Determine the (x, y) coordinate at the center of the cell enclosing the given text.  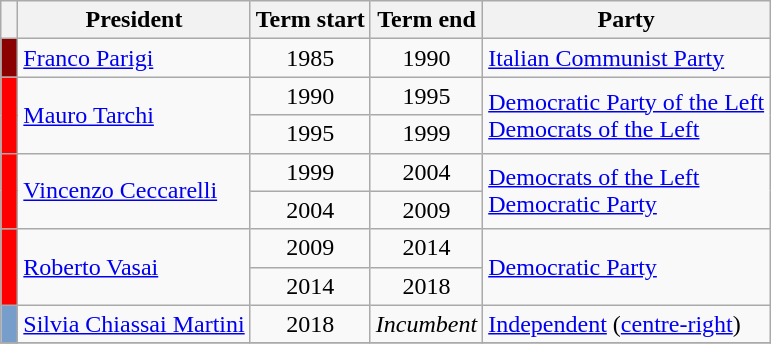
Vincenzo Ceccarelli (134, 191)
Italian Communist Party (626, 58)
Incumbent (426, 324)
1985 (310, 58)
Mauro Tarchi (134, 115)
Term end (426, 20)
Democratic Party of the LeftDemocrats of the Left (626, 115)
Independent (centre-right) (626, 324)
President (134, 20)
Roberto Vasai (134, 267)
Franco Parigi (134, 58)
Term start (310, 20)
Silvia Chiassai Martini (134, 324)
Democrats of the LeftDemocratic Party (626, 191)
Democratic Party (626, 267)
Party (626, 20)
